Output the [x, y] coordinate of the center of the cell containing the given text.  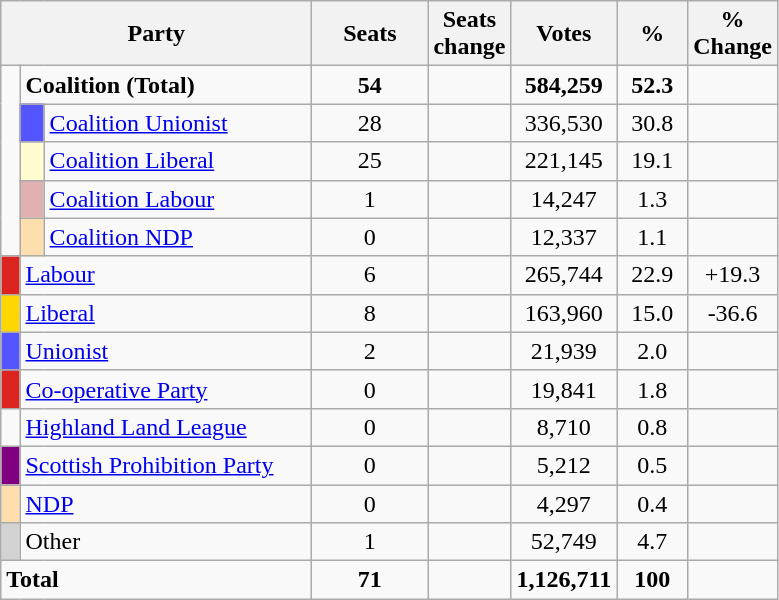
Coalition Unionist [178, 123]
Coalition Labour [178, 199]
15.0 [652, 313]
19.1 [652, 161]
6 [370, 275]
Scottish Prohibition Party [166, 465]
+19.3 [733, 275]
Coalition (Total) [166, 85]
Total [156, 580]
0.5 [652, 465]
100 [652, 580]
1.8 [652, 389]
NDP [166, 503]
54 [370, 85]
52,749 [564, 542]
-36.6 [733, 313]
4.7 [652, 542]
Co-operative Party [166, 389]
2 [370, 351]
1.3 [652, 199]
19,841 [564, 389]
12,337 [564, 237]
1,126,711 [564, 580]
28 [370, 123]
163,960 [564, 313]
Seats [370, 34]
Labour [166, 275]
14,247 [564, 199]
% [652, 34]
1.1 [652, 237]
336,530 [564, 123]
8 [370, 313]
Liberal [166, 313]
Coalition Liberal [178, 161]
4,297 [564, 503]
Highland Land League [166, 427]
5,212 [564, 465]
25 [370, 161]
2.0 [652, 351]
Coalition NDP [178, 237]
Seats change [470, 34]
Other [166, 542]
% Change [733, 34]
Unionist [166, 351]
Votes [564, 34]
22.9 [652, 275]
584,259 [564, 85]
221,145 [564, 161]
265,744 [564, 275]
0.4 [652, 503]
0.8 [652, 427]
71 [370, 580]
30.8 [652, 123]
Party [156, 34]
52.3 [652, 85]
8,710 [564, 427]
21,939 [564, 351]
